Identify which cell holds the provided text, then report its [X, Y] central coordinate. 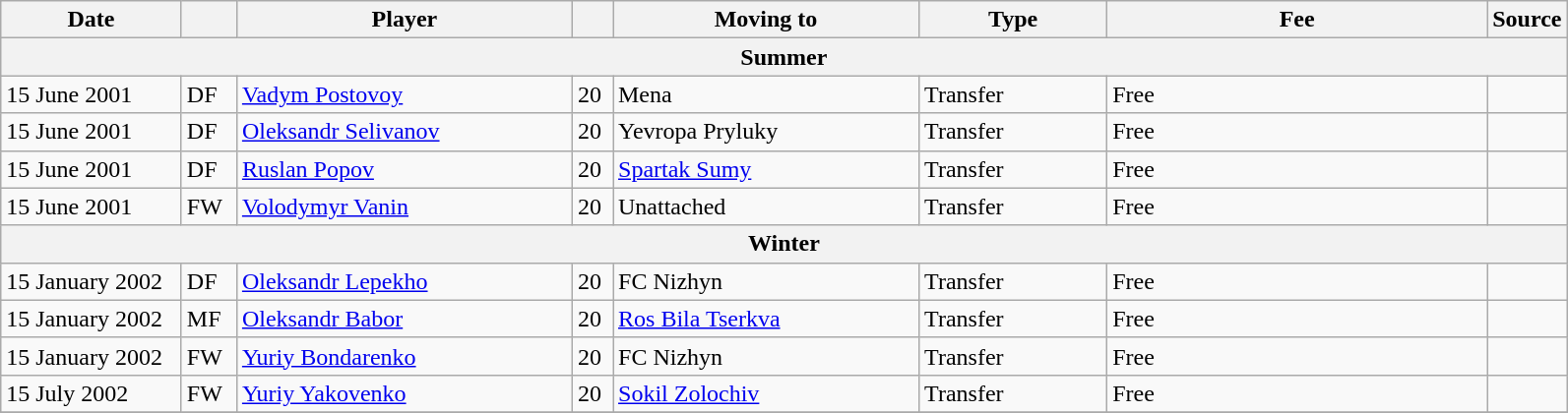
Source [1528, 20]
Ros Bila Tserkva [766, 319]
Date [92, 20]
15 July 2002 [92, 393]
MF [209, 319]
Vadym Postovoy [404, 94]
Unattached [766, 206]
Ruslan Popov [404, 169]
Moving to [766, 20]
Yuriy Yakovenko [404, 393]
Spartak Sumy [766, 169]
Volodymyr Vanin [404, 206]
Summer [784, 57]
Oleksandr Selivanov [404, 132]
Sokil Zolochiv [766, 393]
Oleksandr Lepekho [404, 281]
Winter [784, 244]
Mena [766, 94]
Yevropa Pryluky [766, 132]
Type [1014, 20]
Oleksandr Babor [404, 319]
Yuriy Bondarenko [404, 356]
Fee [1297, 20]
Player [404, 20]
